From the cell containing the given text, extract its center point as (X, Y) coordinate. 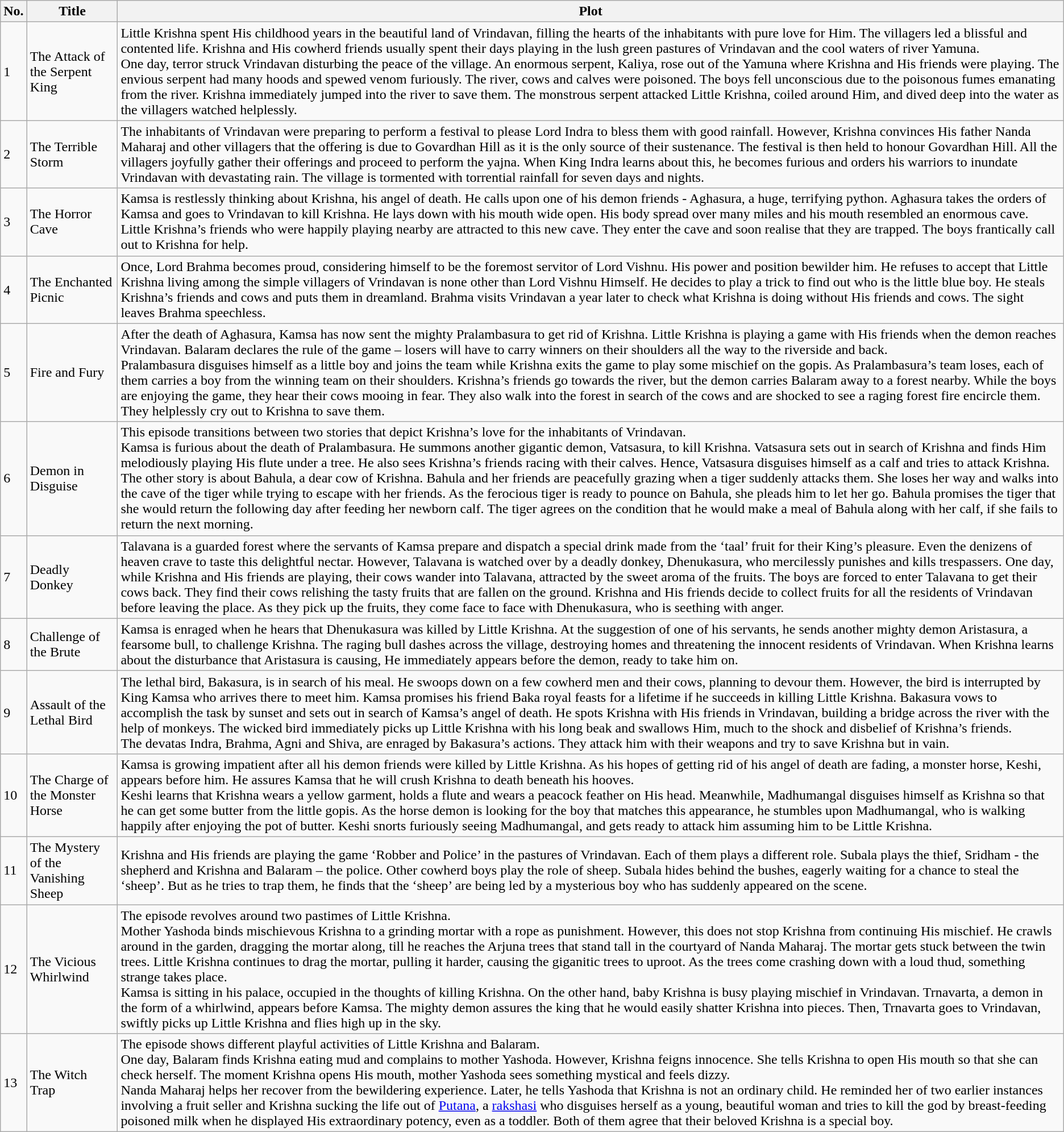
12 (14, 969)
6 (14, 478)
7 (14, 577)
Fire and Fury (72, 373)
Assault of the Lethal Bird (72, 712)
No. (14, 11)
Deadly Donkey (72, 577)
9 (14, 712)
4 (14, 290)
Title (72, 11)
The Enchanted Picnic (72, 290)
3 (14, 222)
Challenge of the Brute (72, 644)
The Vicious Whirlwind (72, 969)
13 (14, 1083)
1 (14, 72)
Plot (591, 11)
The Horror Cave (72, 222)
The Mystery of the Vanishing Sheep (72, 871)
The Charge of the Monster Horse (72, 795)
11 (14, 871)
10 (14, 795)
The Attack of the Serpent King (72, 72)
The Terrible Storm (72, 155)
Demon in Disguise (72, 478)
5 (14, 373)
The Witch Trap (72, 1083)
2 (14, 155)
8 (14, 644)
